Determine the [x, y] coordinate at the center of the cell enclosing the given text.  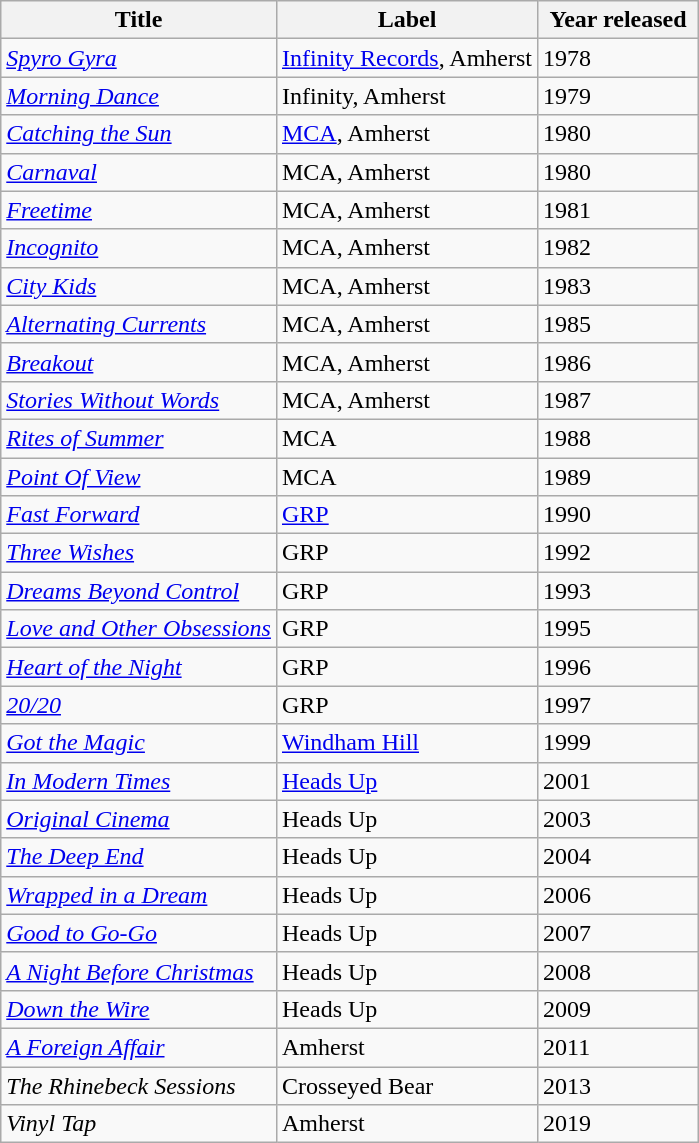
Infinity Records, Amherst [406, 58]
2007 [618, 933]
A Foreign Affair [139, 1047]
Carnaval [139, 172]
City Kids [139, 286]
2009 [618, 1009]
1992 [618, 553]
Stories Without Words [139, 400]
Alternating Currents [139, 324]
1986 [618, 362]
2004 [618, 857]
2006 [618, 895]
1989 [618, 477]
Incognito [139, 248]
A Night Before Christmas [139, 971]
Catching the Sun [139, 134]
1983 [618, 286]
1982 [618, 248]
Dreams Beyond Control [139, 591]
Spyro Gyra [139, 58]
1993 [618, 591]
Heart of the Night [139, 667]
Rites of Summer [139, 438]
1988 [618, 438]
The Deep End [139, 857]
Label [406, 20]
Title [139, 20]
Infinity, Amherst [406, 96]
1999 [618, 743]
20/20 [139, 705]
1997 [618, 705]
Good to Go-Go [139, 933]
2013 [618, 1085]
1981 [618, 210]
2019 [618, 1124]
In Modern Times [139, 781]
Down the Wire [139, 1009]
1978 [618, 58]
1985 [618, 324]
1995 [618, 629]
Freetime [139, 210]
2001 [618, 781]
Morning Dance [139, 96]
The Rhinebeck Sessions [139, 1085]
Crosseyed Bear [406, 1085]
Breakout [139, 362]
Three Wishes [139, 553]
Year released [618, 20]
Love and Other Obsessions [139, 629]
Windham Hill [406, 743]
1979 [618, 96]
Original Cinema [139, 819]
Got the Magic [139, 743]
1987 [618, 400]
2008 [618, 971]
Wrapped in a Dream [139, 895]
2011 [618, 1047]
1990 [618, 515]
1996 [618, 667]
Vinyl Tap [139, 1124]
Fast Forward [139, 515]
Point Of View [139, 477]
2003 [618, 819]
